Detect which cell encompasses the target text, then output its (X, Y) center coordinate. 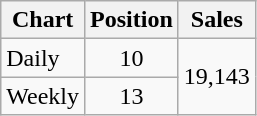
Sales (216, 20)
Chart (43, 20)
13 (132, 96)
Daily (43, 58)
19,143 (216, 77)
Position (132, 20)
10 (132, 58)
Weekly (43, 96)
